Detect which cell encompasses the target text, then output its (x, y) center coordinate. 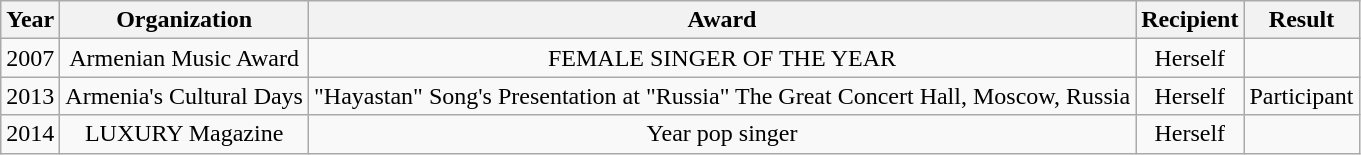
2014 (30, 134)
FEMALE SINGER OF THE YEAR (722, 58)
Armenia's Cultural Days (184, 96)
Armenian Music Award (184, 58)
2013 (30, 96)
Result (1302, 20)
Organization (184, 20)
Participant (1302, 96)
"Hayastan" Song's Presentation at "Russia" The Great Concert Hall, Moscow, Russia (722, 96)
LUXURY Magazine (184, 134)
Recipient (1190, 20)
Award (722, 20)
Year (30, 20)
Year pop singer (722, 134)
2007 (30, 58)
